From the cell containing the given text, extract its center point as (X, Y) coordinate. 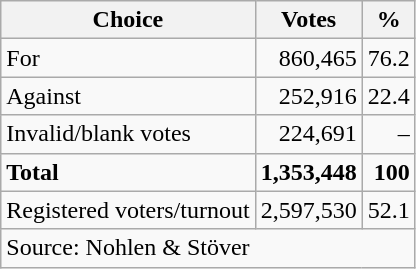
2,597,530 (308, 210)
860,465 (308, 58)
1,353,448 (308, 172)
Source: Nohlen & Stöver (208, 248)
52.1 (388, 210)
% (388, 20)
224,691 (308, 134)
Choice (128, 20)
Registered voters/turnout (128, 210)
252,916 (308, 96)
76.2 (388, 58)
– (388, 134)
For (128, 58)
Invalid/blank votes (128, 134)
22.4 (388, 96)
Total (128, 172)
Against (128, 96)
100 (388, 172)
Votes (308, 20)
